Pinpoint the cell where the given text exists, returning its [x, y] midpoint coordinate. 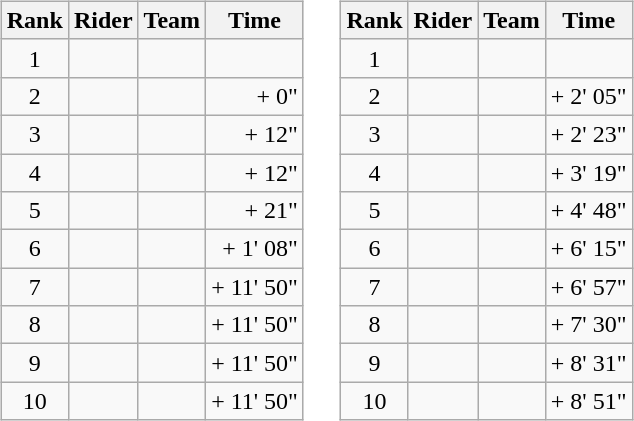
+ 2' 05" [588, 96]
+ 6' 57" [588, 287]
+ 8' 31" [588, 363]
+ 4' 48" [588, 211]
+ 2' 23" [588, 134]
+ 7' 30" [588, 325]
+ 1' 08" [255, 249]
+ 21" [255, 211]
+ 3' 19" [588, 173]
+ 6' 15" [588, 249]
+ 0" [255, 96]
+ 8' 51" [588, 401]
